Identify which cell holds the provided text, then report its [X, Y] central coordinate. 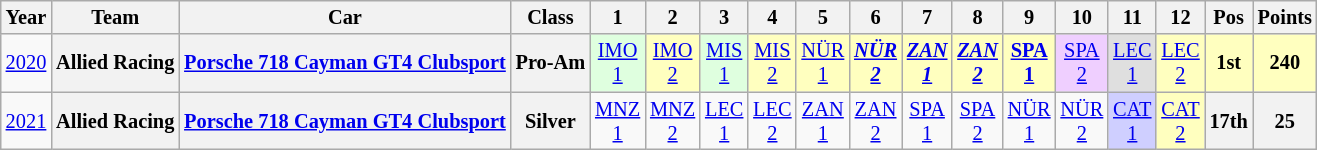
10 [1082, 17]
MIS2 [772, 63]
240 [1285, 63]
Pos [1229, 17]
12 [1180, 17]
3 [724, 17]
IMO1 [618, 63]
2021 [26, 121]
Class [551, 17]
2020 [26, 63]
6 [876, 17]
Silver [551, 121]
17th [1229, 121]
25 [1285, 121]
Pro-Am [551, 63]
IMO2 [672, 63]
MNZ1 [618, 121]
Points [1285, 17]
8 [977, 17]
CAT2 [1180, 121]
MNZ2 [672, 121]
Team [115, 17]
11 [1132, 17]
2 [672, 17]
MIS1 [724, 63]
CAT1 [1132, 121]
Car [344, 17]
4 [772, 17]
9 [1030, 17]
7 [927, 17]
Year [26, 17]
1 [618, 17]
1st [1229, 63]
5 [822, 17]
